Extract the (X, Y) coordinate from the center of the cell holding the provided text.  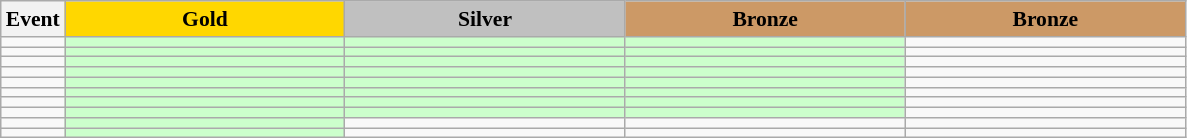
Silver (485, 19)
Gold (205, 19)
Event (33, 19)
